Return (x, y) of the center of cell containing provided text 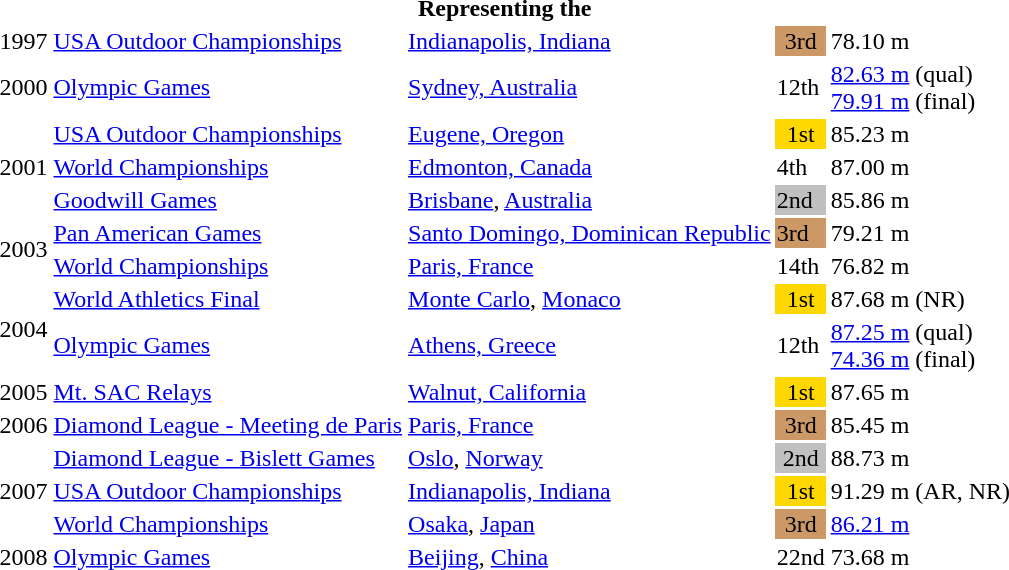
14th (800, 266)
Edmonton, Canada (590, 167)
Sydney, Australia (590, 88)
Athens, Greece (590, 346)
Osaka, Japan (590, 524)
Walnut, California (590, 392)
Eugene, Oregon (590, 134)
Brisbane, Australia (590, 200)
Pan American Games (228, 233)
Oslo, Norway (590, 458)
Goodwill Games (228, 200)
Diamond League - Meeting de Paris (228, 425)
World Athletics Final (228, 299)
Diamond League - Bislett Games (228, 458)
Santo Domingo, Dominican Republic (590, 233)
Monte Carlo, Monaco (590, 299)
Mt. SAC Relays (228, 392)
4th (800, 167)
